Output the [X, Y] coordinate of the center of the cell containing the given text.  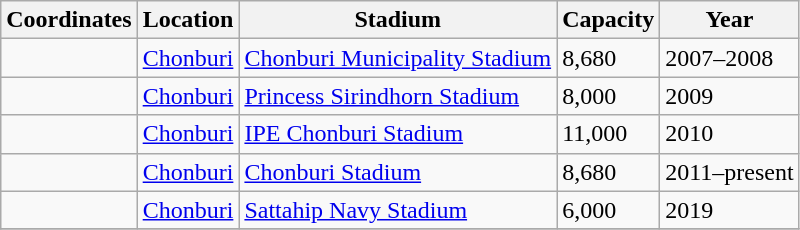
2007–2008 [730, 58]
11,000 [608, 134]
Chonburi Municipality Stadium [398, 58]
6,000 [608, 210]
Stadium [398, 20]
2019 [730, 210]
Year [730, 20]
IPE Chonburi Stadium [398, 134]
Sattahip Navy Stadium [398, 210]
2010 [730, 134]
Capacity [608, 20]
8,000 [608, 96]
Coordinates [69, 20]
Chonburi Stadium [398, 172]
2011–present [730, 172]
Location [188, 20]
2009 [730, 96]
Princess Sirindhorn Stadium [398, 96]
